Capture the cell that displays the provided text and extract its (x, y) central coordinate. 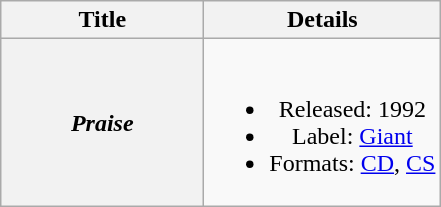
Praise (102, 122)
Details (322, 20)
Released: 1992Label: GiantFormats: CD, CS (322, 122)
Title (102, 20)
